Find where the given text appears and provide that cell's center as (x, y) coordinate. 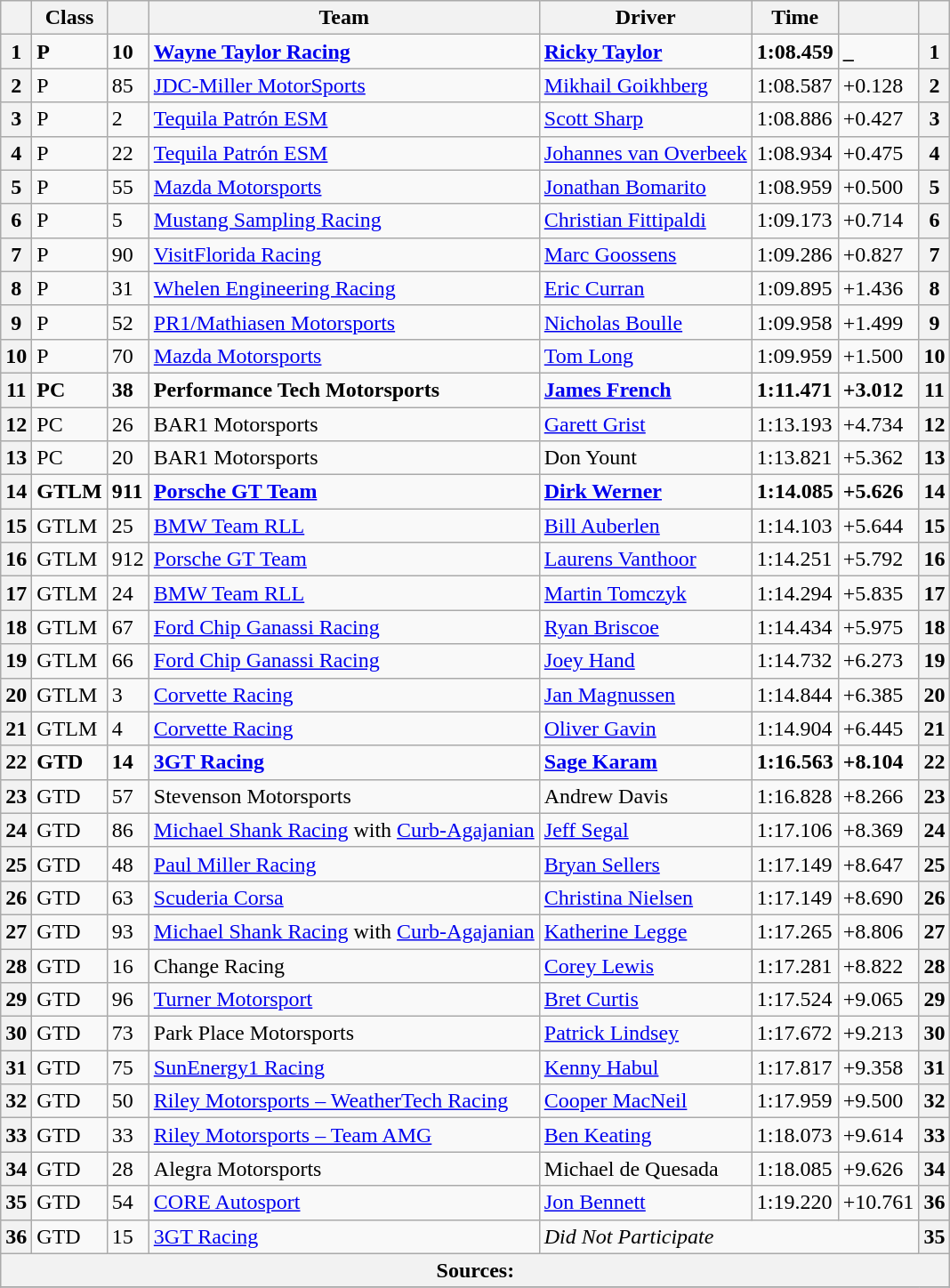
75 (128, 1067)
85 (128, 85)
+5.362 (879, 458)
1:17.265 (795, 931)
912 (128, 559)
1:14.732 (795, 661)
+6.445 (879, 729)
1:14.294 (795, 593)
+8.369 (879, 830)
1:14.904 (795, 729)
+0.500 (879, 187)
1:16.828 (795, 796)
50 (128, 1101)
Class (69, 18)
Corey Lewis (646, 965)
66 (128, 661)
Scuderia Corsa (343, 898)
48 (128, 864)
Scott Sharp (646, 119)
Michael de Quesada (646, 1169)
+0.475 (879, 153)
+6.385 (879, 695)
+5.626 (879, 492)
Whelen Engineering Racing (343, 288)
Bret Curtis (646, 1000)
Jonathan Bomarito (646, 187)
CORE Autosport (343, 1203)
1:08.934 (795, 153)
54 (128, 1203)
+8.806 (879, 931)
Time (795, 18)
Paul Miller Racing (343, 864)
1:09.286 (795, 254)
Mustang Sampling Racing (343, 221)
Bryan Sellers (646, 864)
+8.822 (879, 965)
Johannes van Overbeek (646, 153)
Christian Fittipaldi (646, 221)
+6.273 (879, 661)
1:08.587 (795, 85)
73 (128, 1034)
+1.500 (879, 356)
Park Place Motorsports (343, 1034)
Ryan Briscoe (646, 627)
+5.975 (879, 627)
_ (879, 52)
PR1/Mathiasen Motorsports (343, 322)
+9.614 (879, 1135)
52 (128, 322)
Turner Motorsport (343, 1000)
1:14.251 (795, 559)
+8.690 (879, 898)
1:14.434 (795, 627)
Sage Karam (646, 762)
Dirk Werner (646, 492)
+10.761 (879, 1203)
+5.835 (879, 593)
1:17.672 (795, 1034)
911 (128, 492)
Patrick Lindsey (646, 1034)
1:14.103 (795, 526)
Cooper MacNeil (646, 1101)
55 (128, 187)
Bill Auberlen (646, 526)
VisitFlorida Racing (343, 254)
Wayne Taylor Racing (343, 52)
67 (128, 627)
96 (128, 1000)
Performance Tech Motorsports (343, 390)
1:11.471 (795, 390)
Oliver Gavin (646, 729)
Jeff Segal (646, 830)
Garett Grist (646, 424)
Jan Magnussen (646, 695)
90 (128, 254)
1:17.281 (795, 965)
1:09.958 (795, 322)
+8.266 (879, 796)
Eric Curran (646, 288)
1:18.073 (795, 1135)
Team (343, 18)
+0.128 (879, 85)
Kenny Habul (646, 1067)
1:08.886 (795, 119)
Martin Tomczyk (646, 593)
Laurens Vanthoor (646, 559)
1:17.524 (795, 1000)
+9.358 (879, 1067)
1:08.459 (795, 52)
Ben Keating (646, 1135)
1:16.563 (795, 762)
Don Yount (646, 458)
63 (128, 898)
Driver (646, 18)
Joey Hand (646, 661)
+5.644 (879, 526)
+8.104 (879, 762)
1:09.895 (795, 288)
1:19.220 (795, 1203)
Riley Motorsports – Team AMG (343, 1135)
+5.792 (879, 559)
Tom Long (646, 356)
+8.647 (879, 864)
+1.436 (879, 288)
70 (128, 356)
Riley Motorsports – WeatherTech Racing (343, 1101)
+1.499 (879, 322)
1:13.821 (795, 458)
1:14.844 (795, 695)
+4.734 (879, 424)
+9.626 (879, 1169)
Christina Nielsen (646, 898)
Stevenson Motorsports (343, 796)
+0.827 (879, 254)
Jon Bennett (646, 1203)
1:14.085 (795, 492)
JDC-Miller MotorSports (343, 85)
1:13.193 (795, 424)
Sources: (475, 1270)
+9.065 (879, 1000)
James French (646, 390)
+9.213 (879, 1034)
1:18.085 (795, 1169)
SunEnergy1 Racing (343, 1067)
Ricky Taylor (646, 52)
Change Racing (343, 965)
86 (128, 830)
1:09.959 (795, 356)
+3.012 (879, 390)
Mikhail Goikhberg (646, 85)
57 (128, 796)
+9.500 (879, 1101)
+0.427 (879, 119)
1:09.173 (795, 221)
Did Not Participate (729, 1236)
Katherine Legge (646, 931)
Nicholas Boulle (646, 322)
Alegra Motorsports (343, 1169)
1:17.106 (795, 830)
+0.714 (879, 221)
93 (128, 931)
1:17.959 (795, 1101)
38 (128, 390)
Marc Goossens (646, 254)
1:08.959 (795, 187)
Andrew Davis (646, 796)
1:17.817 (795, 1067)
